Capture the cell that displays the provided text and extract its [X, Y] central coordinate. 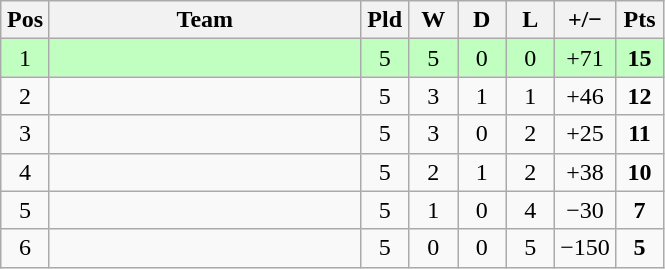
7 [640, 210]
10 [640, 172]
+38 [586, 172]
+25 [586, 134]
−30 [586, 210]
15 [640, 58]
L [530, 20]
Team [204, 20]
11 [640, 134]
+71 [586, 58]
6 [26, 248]
12 [640, 96]
Pos [26, 20]
−150 [586, 248]
D [482, 20]
Pld [384, 20]
+46 [586, 96]
Pts [640, 20]
+/− [586, 20]
W [434, 20]
